Identify which cell holds the provided text, then report its [X, Y] central coordinate. 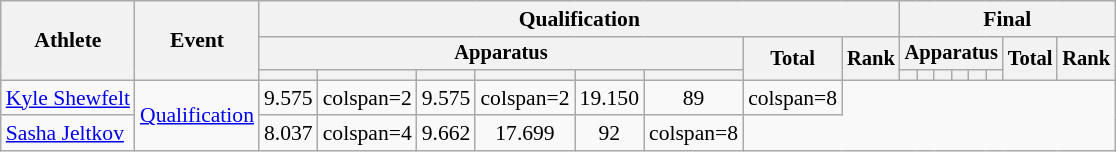
89 [694, 98]
19.150 [610, 98]
Kyle Shewfelt [68, 98]
Athlete [68, 40]
Final [1008, 19]
17.699 [524, 134]
92 [610, 134]
9.662 [446, 134]
8.037 [288, 134]
colspan=4 [368, 134]
Sasha Jeltkov [68, 134]
Event [197, 40]
